Find where the given text appears and provide that cell's center as [X, Y] coordinate. 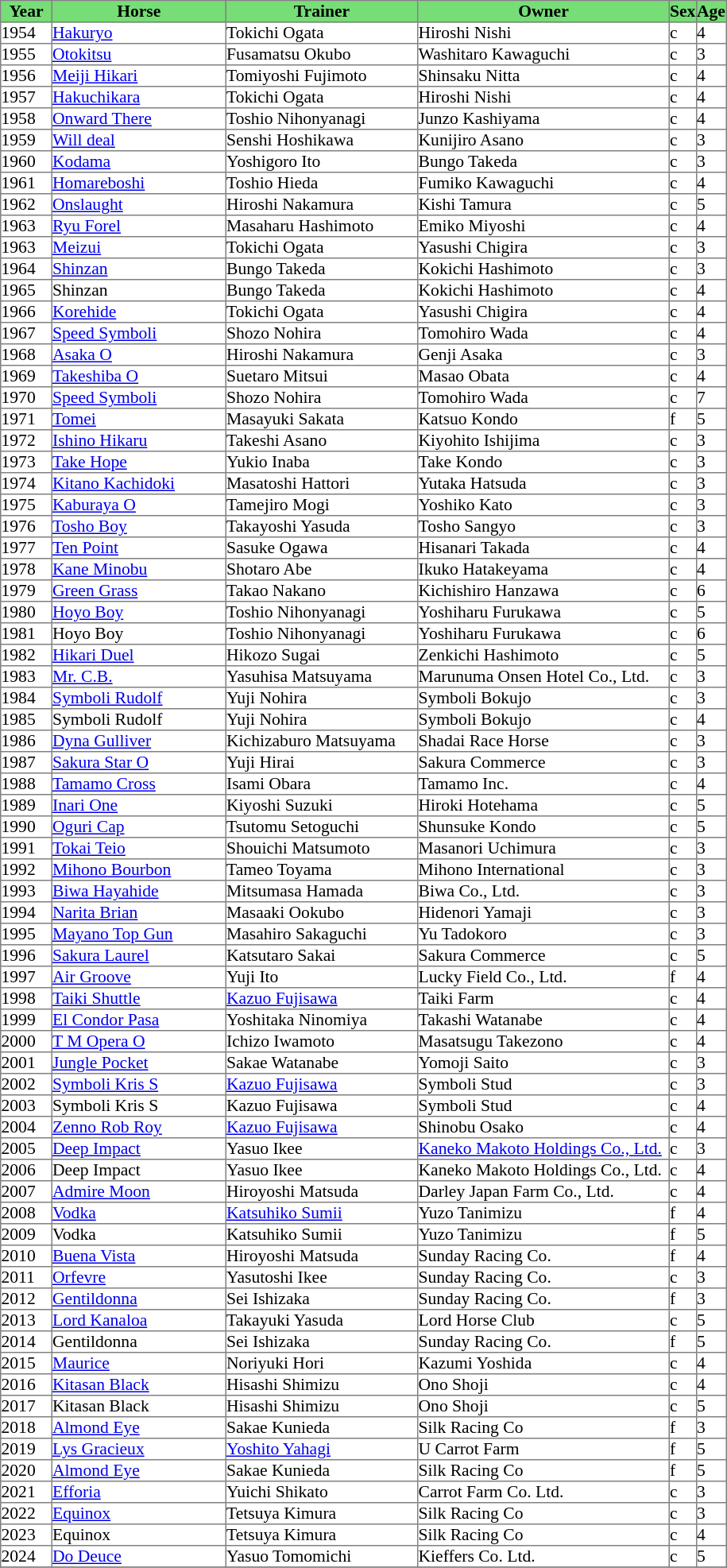
2024 [26, 1556]
Suetaro Mitsui [322, 377]
2012 [26, 1299]
1999 [26, 1020]
Yoshitaka Ninomiya [322, 1020]
Kunijiro Asano [543, 140]
1969 [26, 377]
Marunuma Onsen Hotel Co., Ltd. [543, 677]
Orfevre [138, 1278]
Hidenori Yamaji [543, 912]
Hakuryo [138, 33]
Masatsugu Takezono [543, 1041]
Efforia [138, 1493]
Tamejiro Mogi [322, 505]
Yukio Inaba [322, 463]
Tsutomu Setoguchi [322, 827]
U Carrot Farm [543, 1450]
Meizui [138, 248]
Ichizo Iwamoto [322, 1041]
Toshio Hieda [322, 183]
Korehide [138, 312]
Biwa Co., Ltd. [543, 892]
2015 [26, 1364]
1991 [26, 849]
Year [26, 11]
Masahiro Sakaguchi [322, 935]
Hiroki Hotehama [543, 806]
1966 [26, 312]
Yuji Hirai [322, 763]
Otokitsu [138, 54]
2017 [26, 1407]
Masatoshi Hattori [322, 483]
1971 [26, 420]
1972 [26, 440]
Yasuhisa Matsuyama [322, 677]
Shunsuke Kondo [543, 827]
Lord Horse Club [543, 1321]
Lys Gracieux [138, 1450]
Takashi Watanabe [543, 1020]
Genji Asaka [543, 354]
Takeshi Asano [322, 440]
1986 [26, 741]
2020 [26, 1470]
Yutaka Hatsuda [543, 483]
Noriyuki Hori [322, 1364]
1988 [26, 784]
Hikari Duel [138, 655]
1992 [26, 869]
Shotaro Abe [322, 569]
Kieffers Co. Ltd. [543, 1556]
2007 [26, 1192]
Kodama [138, 162]
1998 [26, 998]
2009 [26, 1235]
1978 [26, 569]
Kichishiro Hanzawa [543, 591]
Fusamatsu Okubo [322, 54]
2016 [26, 1384]
1993 [26, 892]
Kaburaya O [138, 505]
1965 [26, 291]
Masaaki Ookubo [322, 912]
Takayoshi Yasuda [322, 526]
Mr. C.B. [138, 677]
Air Groove [138, 978]
Sakura Star O [138, 763]
Taiki Shuttle [138, 998]
Katsutaro Sakai [322, 955]
1961 [26, 183]
Zenkichi Hashimoto [543, 655]
Tameo Toyama [322, 869]
1956 [26, 76]
Yasuo Tomomichi [322, 1556]
Dyna Gulliver [138, 741]
Masao Obata [543, 377]
Tosho Sangyo [543, 526]
Kane Minobu [138, 569]
Hisanari Takada [543, 548]
Will deal [138, 140]
Inari One [138, 806]
Shouichi Matsumoto [322, 849]
Mitsumasa Hamada [322, 892]
Take Hope [138, 463]
1957 [26, 97]
Shinobu Osako [543, 1127]
Masayuki Sakata [322, 420]
Zenno Rob Roy [138, 1127]
Isami Obara [322, 784]
Ishino Hikaru [138, 440]
1970 [26, 397]
1990 [26, 827]
2000 [26, 1041]
Kichizaburo Matsuyama [322, 741]
1997 [26, 978]
Kiyohito Ishijima [543, 440]
Shinsaku Nitta [543, 76]
Take Kondo [543, 463]
Kitano Kachidoki [138, 483]
2002 [26, 1084]
Tokai Teio [138, 849]
Onslaught [138, 205]
Masanori Uchimura [543, 849]
7 [710, 397]
1989 [26, 806]
Emiko Miyoshi [543, 226]
Hikozo Sugai [322, 655]
Shadai Race Horse [543, 741]
1954 [26, 33]
1964 [26, 269]
Jungle Pocket [138, 1063]
1959 [26, 140]
Yoshiko Kato [543, 505]
Asaka O [138, 354]
Ryu Forel [138, 226]
1968 [26, 354]
1996 [26, 955]
Fumiko Kawaguchi [543, 183]
Darley Japan Farm Co., Ltd. [543, 1192]
Kishi Tamura [543, 205]
Ten Point [138, 548]
Biwa Hayahide [138, 892]
Mihono Bourbon [138, 869]
Lord Kanaloa [138, 1321]
Horse [138, 11]
Takayuki Yasuda [322, 1321]
Sakura Laurel [138, 955]
Yomoji Saito [543, 1063]
Yoshigoro Ito [322, 162]
2008 [26, 1213]
2004 [26, 1127]
Yuji Ito [322, 978]
1973 [26, 463]
Junzo Kashiyama [543, 119]
Carrot Farm Co. Ltd. [543, 1493]
Yuichi Shikato [322, 1493]
1981 [26, 634]
Lucky Field Co., Ltd. [543, 978]
Ikuko Hatakeyama [543, 569]
2011 [26, 1278]
2001 [26, 1063]
Katsuo Kondo [543, 420]
1982 [26, 655]
Takao Nakano [322, 591]
Mayano Top Gun [138, 935]
1979 [26, 591]
Do Deuce [138, 1556]
2023 [26, 1535]
El Condor Pasa [138, 1020]
1985 [26, 720]
1960 [26, 162]
2006 [26, 1170]
1955 [26, 54]
Sex [683, 11]
Maurice [138, 1364]
1962 [26, 205]
Yasutoshi Ikee [322, 1278]
Taiki Farm [543, 998]
Senshi Hoshikawa [322, 140]
Takeshiba O [138, 377]
2019 [26, 1450]
Washitaro Kawaguchi [543, 54]
Homareboshi [138, 183]
2022 [26, 1513]
1983 [26, 677]
Narita Brian [138, 912]
2014 [26, 1342]
T M Opera O [138, 1041]
1976 [26, 526]
Owner [543, 11]
Tomiyoshi Fujimoto [322, 76]
1958 [26, 119]
2021 [26, 1493]
2013 [26, 1321]
2003 [26, 1106]
1980 [26, 612]
Sakae Watanabe [322, 1063]
Green Grass [138, 591]
Kiyoshi Suzuki [322, 806]
Tosho Boy [138, 526]
Oguri Cap [138, 827]
Trainer [322, 11]
1975 [26, 505]
2018 [26, 1427]
Meiji Hikari [138, 76]
Yoshito Yahagi [322, 1450]
Buena Vista [138, 1256]
Masaharu Hashimoto [322, 226]
2005 [26, 1149]
1974 [26, 483]
Hakuchikara [138, 97]
Kazumi Yoshida [543, 1364]
2010 [26, 1256]
Sasuke Ogawa [322, 548]
Admire Moon [138, 1192]
1977 [26, 548]
Yu Tadokoro [543, 935]
Tamamo Inc. [543, 784]
Onward There [138, 119]
Tamamo Cross [138, 784]
1995 [26, 935]
Age [710, 11]
1994 [26, 912]
1984 [26, 698]
1987 [26, 763]
Mihono International [543, 869]
1967 [26, 334]
Tomei [138, 420]
